Return the [X, Y] coordinate for the center point of the cell that contains the specified text.  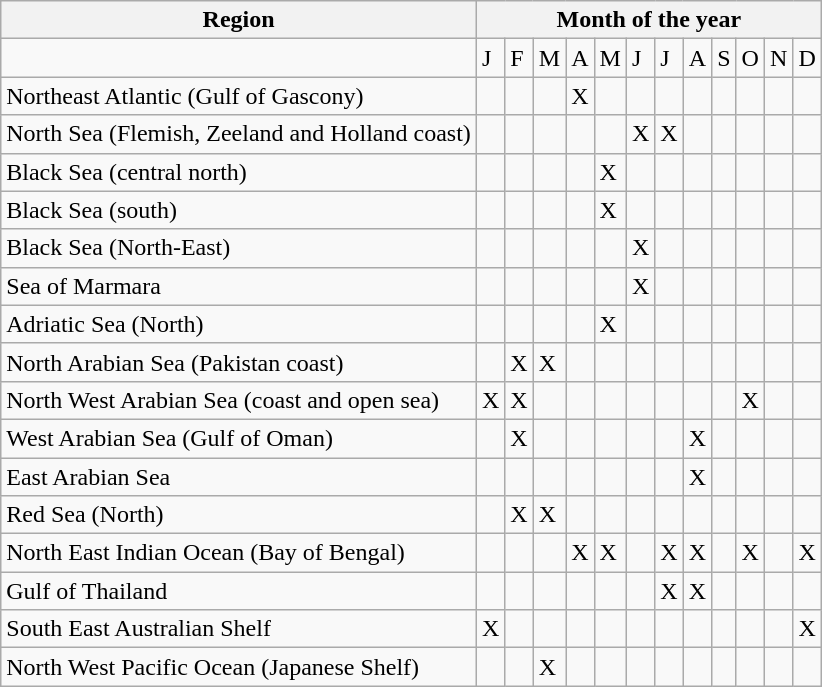
North East Indian Ocean (Bay of Bengal) [239, 553]
West Arabian Sea (Gulf of Oman) [239, 438]
Sea of Marmara [239, 286]
S [724, 58]
Gulf of Thailand [239, 591]
Adriatic Sea (North) [239, 324]
South East Australian Shelf [239, 629]
Black Sea (central north) [239, 172]
N [778, 58]
Black Sea (North-East) [239, 248]
D [807, 58]
Month of the year [648, 20]
O [750, 58]
Region [239, 20]
East Arabian Sea [239, 477]
Northeast Atlantic (Gulf of Gascony) [239, 96]
North West Pacific Ocean (Japanese Shelf) [239, 667]
Black Sea (south) [239, 210]
North West Arabian Sea (coast and open sea) [239, 400]
F [519, 58]
Red Sea (North) [239, 515]
North Sea (Flemish, Zeeland and Holland coast) [239, 134]
North Arabian Sea (Pakistan coast) [239, 362]
